Find where the given text appears and provide that cell's center as (X, Y) coordinate. 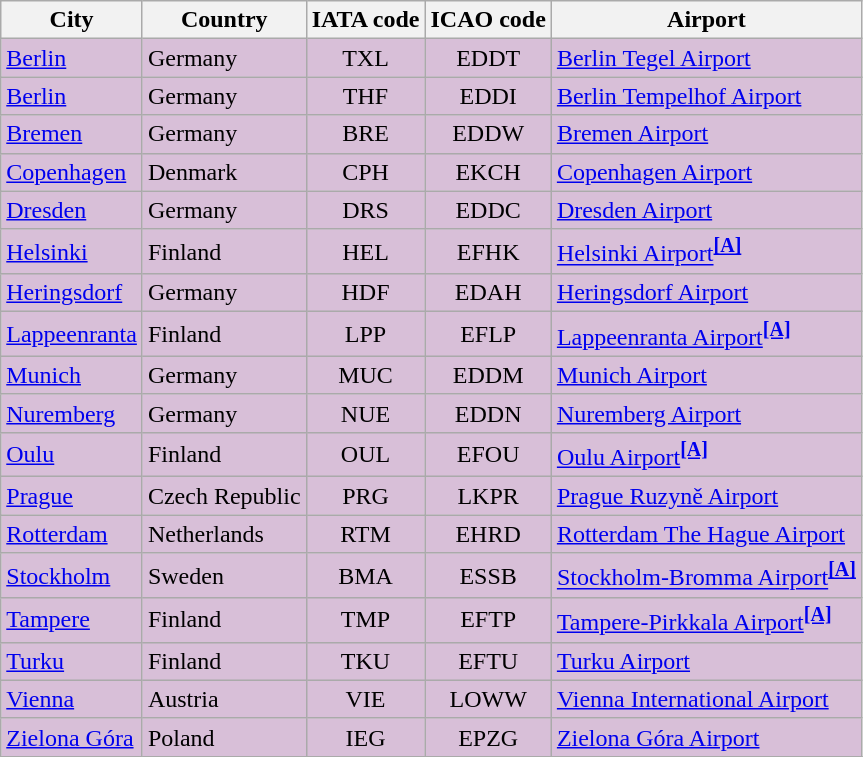
Zielona Góra (72, 737)
Heringsdorf (72, 293)
EDDC (488, 210)
Lappeenranta (72, 334)
EDDI (488, 96)
EDDM (488, 375)
HEL (366, 252)
EFTU (488, 661)
Prague Ruzyně Airport (706, 496)
Zielona Góra Airport (706, 737)
Austria (224, 699)
MUC (366, 375)
CPH (366, 172)
HDF (366, 293)
VIE (366, 699)
TXL (366, 58)
Vienna International Airport (706, 699)
Poland (224, 737)
Stockholm-Bromma Airport[A] (706, 576)
Country (224, 20)
EDDN (488, 413)
Copenhagen (72, 172)
EHRD (488, 534)
THF (366, 96)
PRG (366, 496)
Tampere-Pirkkala Airport[A] (706, 620)
Tampere (72, 620)
Stockholm (72, 576)
Oulu (72, 454)
EFOU (488, 454)
ESSB (488, 576)
Nuremberg Airport (706, 413)
Bremen Airport (706, 134)
NUE (366, 413)
Bremen (72, 134)
TKU (366, 661)
Dresden (72, 210)
Heringsdorf Airport (706, 293)
Munich Airport (706, 375)
Helsinki (72, 252)
Copenhagen Airport (706, 172)
EPZG (488, 737)
Berlin Tempelhof Airport (706, 96)
Sweden (224, 576)
Czech Republic (224, 496)
TMP (366, 620)
Vienna (72, 699)
IATA code (366, 20)
Rotterdam The Hague Airport (706, 534)
Prague (72, 496)
Berlin Tegel Airport (706, 58)
Nuremberg (72, 413)
OUL (366, 454)
Oulu Airport[A] (706, 454)
RTM (366, 534)
Rotterdam (72, 534)
LPP (366, 334)
DRS (366, 210)
EFTP (488, 620)
Helsinki Airport[A] (706, 252)
EKCH (488, 172)
EDDW (488, 134)
LKPR (488, 496)
Turku Airport (706, 661)
Denmark (224, 172)
Munich (72, 375)
LOWW (488, 699)
Dresden Airport (706, 210)
Turku (72, 661)
Netherlands (224, 534)
EFLP (488, 334)
Airport (706, 20)
City (72, 20)
BMA (366, 576)
EFHK (488, 252)
IEG (366, 737)
EDAH (488, 293)
BRE (366, 134)
Lappeenranta Airport[A] (706, 334)
ICAO code (488, 20)
EDDT (488, 58)
